Detect which cell encompasses the target text, then output its [x, y] center coordinate. 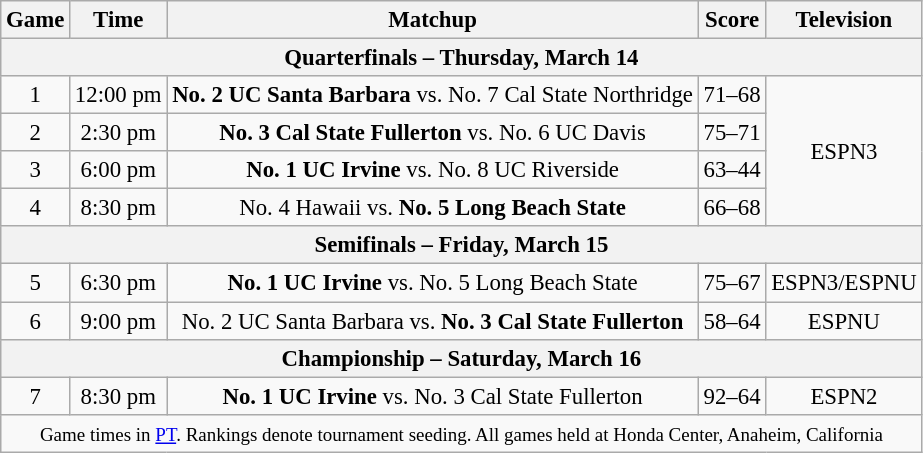
No. 3 Cal State Fullerton vs. No. 6 UC Davis [432, 133]
No. 2 UC Santa Barbara vs. No. 7 Cal State Northridge [432, 95]
6:00 pm [118, 170]
12:00 pm [118, 95]
2 [36, 133]
Championship – Saturday, March 16 [462, 358]
Semifinals – Friday, March 15 [462, 245]
3 [36, 170]
No. 2 UC Santa Barbara vs. No. 3 Cal State Fullerton [432, 321]
Quarterfinals – Thursday, March 14 [462, 58]
No. 1 UC Irvine vs. No. 5 Long Beach State [432, 283]
ESPN2 [844, 396]
ESPN3 [844, 151]
92–64 [732, 396]
63–44 [732, 170]
6 [36, 321]
Game [36, 20]
6:30 pm [118, 283]
No. 4 Hawaii vs. No. 5 Long Beach State [432, 208]
Game times in PT. Rankings denote tournament seeding. All games held at Honda Center, Anaheim, California [462, 433]
75–71 [732, 133]
ESPNU [844, 321]
No. 1 UC Irvine vs. No. 8 UC Riverside [432, 170]
Matchup [432, 20]
Television [844, 20]
Score [732, 20]
5 [36, 283]
1 [36, 95]
58–64 [732, 321]
ESPN3/ESPNU [844, 283]
Time [118, 20]
7 [36, 396]
75–67 [732, 283]
9:00 pm [118, 321]
2:30 pm [118, 133]
66–68 [732, 208]
71–68 [732, 95]
No. 1 UC Irvine vs. No. 3 Cal State Fullerton [432, 396]
4 [36, 208]
